Output the (X, Y) coordinate of the center of the cell containing the given text.  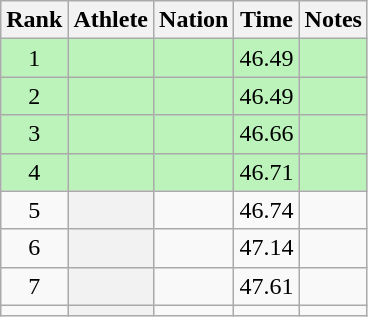
1 (34, 58)
2 (34, 96)
46.74 (266, 210)
5 (34, 210)
Time (266, 20)
47.14 (266, 248)
47.61 (266, 286)
7 (34, 286)
3 (34, 134)
Athlete (111, 20)
Notes (333, 20)
6 (34, 248)
Rank (34, 20)
4 (34, 172)
46.71 (266, 172)
Nation (194, 20)
46.66 (266, 134)
